Locate the cell with the specified text and output its (x, y) center coordinate. 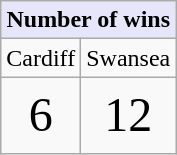
Swansea (128, 58)
Cardiff (41, 58)
Number of wins (88, 20)
12 (128, 115)
6 (41, 115)
